From the cell containing the given text, extract its center point as [x, y] coordinate. 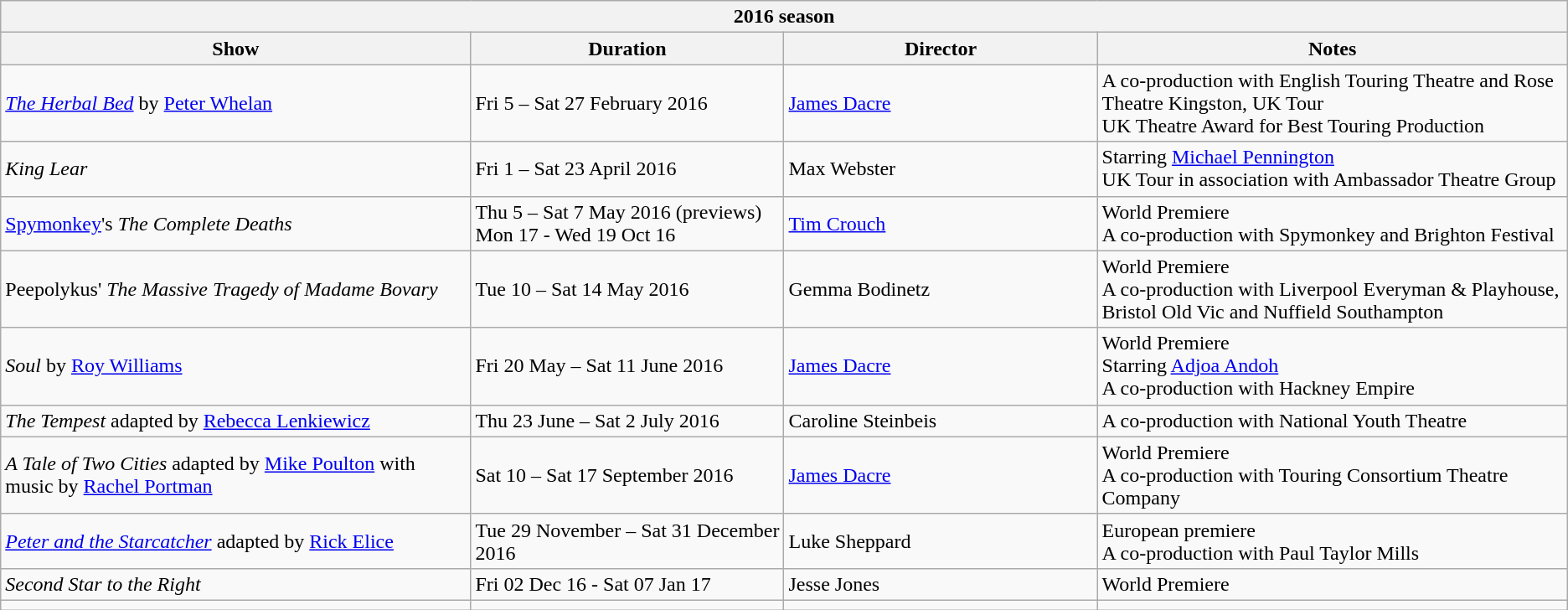
Sat 10 – Sat 17 September 2016 [627, 475]
A Tale of Two Cities adapted by Mike Poulton with music by Rachel Portman [236, 475]
Gemma Bodinetz [941, 289]
Thu 5 – Sat 7 May 2016 (previews)Mon 17 - Wed 19 Oct 16 [627, 223]
European premiereA co-production with Paul Taylor Mills [1332, 541]
Jesse Jones [941, 584]
The Herbal Bed by Peter Whelan [236, 103]
Luke Sheppard [941, 541]
Peepolykus' The Massive Tragedy of Madame Bovary [236, 289]
Second Star to the Right [236, 584]
Duration [627, 49]
World PremiereA co-production with Liverpool Everyman & Playhouse, Bristol Old Vic and Nuffield Southampton [1332, 289]
Tue 29 November – Sat 31 December 2016 [627, 541]
Caroline Steinbeis [941, 421]
Show [236, 49]
Notes [1332, 49]
2016 season [784, 17]
Max Webster [941, 169]
Fri 02 Dec 16 - Sat 07 Jan 17 [627, 584]
A co-production with National Youth Theatre [1332, 421]
A co-production with English Touring Theatre and Rose Theatre Kingston, UK TourUK Theatre Award for Best Touring Production [1332, 103]
Tue 10 – Sat 14 May 2016 [627, 289]
Fri 20 May – Sat 11 June 2016 [627, 366]
Peter and the Starcatcher adapted by Rick Elice [236, 541]
King Lear [236, 169]
Fri 1 – Sat 23 April 2016 [627, 169]
Tim Crouch [941, 223]
Fri 5 – Sat 27 February 2016 [627, 103]
Soul by Roy Williams [236, 366]
World PremiereA co-production with Spymonkey and Brighton Festival [1332, 223]
World PremiereA co-production with Touring Consortium Theatre Company [1332, 475]
Spymonkey's The Complete Deaths [236, 223]
Director [941, 49]
The Tempest adapted by Rebecca Lenkiewicz [236, 421]
World PremiereStarring Adjoa AndohA co-production with Hackney Empire [1332, 366]
Thu 23 June – Sat 2 July 2016 [627, 421]
Starring Michael PenningtonUK Tour in association with Ambassador Theatre Group [1332, 169]
World Premiere [1332, 584]
